Extract the (X, Y) coordinate from the center of the cell holding the provided text.  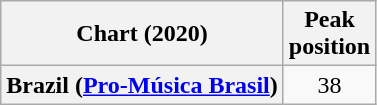
38 (329, 85)
Chart (2020) (142, 34)
Brazil (Pro-Música Brasil) (142, 85)
Peakposition (329, 34)
